Capture the cell that displays the provided text and extract its [X, Y] central coordinate. 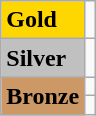
Silver [43, 58]
Bronze [43, 96]
Gold [43, 20]
